Locate the cell with the specified text and output its [X, Y] center coordinate. 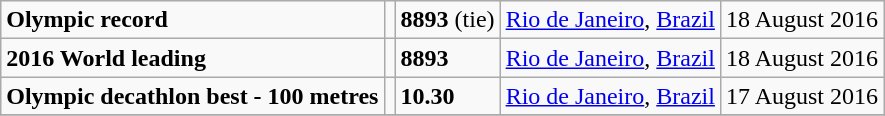
10.30 [448, 96]
17 August 2016 [802, 96]
2016 World leading [192, 58]
Olympic decathlon best - 100 metres [192, 96]
8893 (tie) [448, 20]
8893 [448, 58]
Olympic record [192, 20]
